Extract the (x, y) coordinate from the center of the cell holding the provided text.  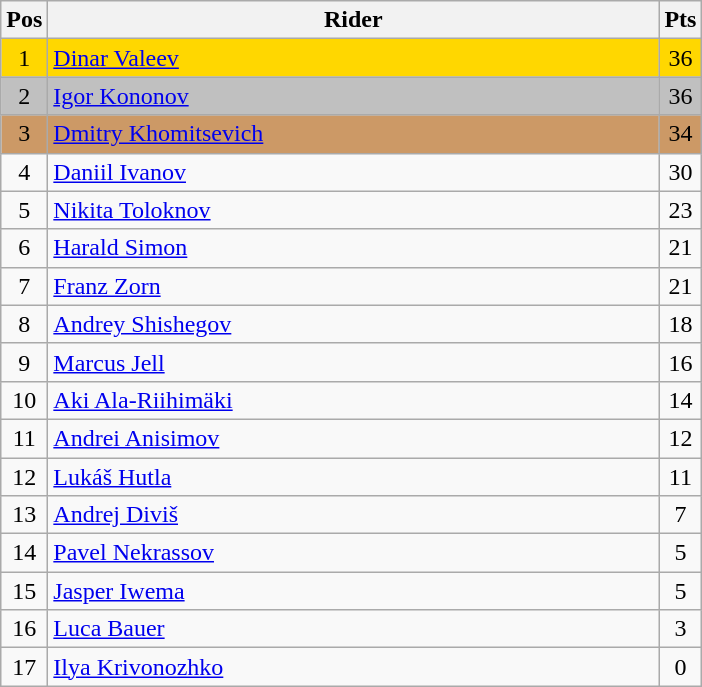
Rider (354, 20)
30 (680, 172)
6 (24, 248)
17 (24, 667)
34 (680, 134)
2 (24, 96)
Daniil Ivanov (354, 172)
Andrej Diviš (354, 515)
23 (680, 210)
Aki Ala-Riihimäki (354, 400)
Pos (24, 20)
Franz Zorn (354, 286)
4 (24, 172)
18 (680, 324)
Luca Bauer (354, 629)
Marcus Jell (354, 362)
Andrey Shishegov (354, 324)
Dmitry Khomitsevich (354, 134)
8 (24, 324)
Lukáš Hutla (354, 477)
1 (24, 58)
Andrei Anisimov (354, 438)
Pts (680, 20)
Pavel Nekrassov (354, 553)
15 (24, 591)
10 (24, 400)
0 (680, 667)
Ilya Krivonozhko (354, 667)
9 (24, 362)
Jasper Iwema (354, 591)
Igor Kononov (354, 96)
Harald Simon (354, 248)
Nikita Toloknov (354, 210)
Dinar Valeev (354, 58)
13 (24, 515)
